Find where the given text appears and provide that cell's center as (x, y) coordinate. 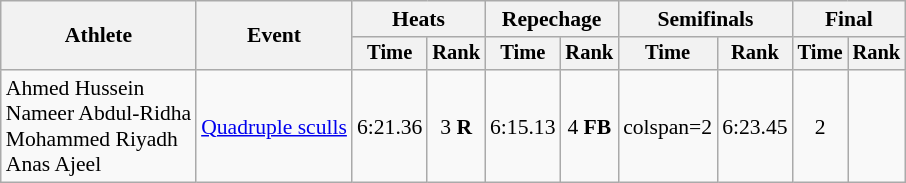
2 (820, 126)
Semifinals (706, 19)
6:21.36 (390, 126)
Quadruple sculls (274, 126)
Athlete (98, 36)
4 FB (590, 126)
6:23.45 (754, 126)
6:15.13 (522, 126)
3 R (456, 126)
Heats (418, 19)
Repechage (552, 19)
colspan=2 (668, 126)
Final (849, 19)
Ahmed HusseinNameer Abdul-RidhaMohammed RiyadhAnas Ajeel (98, 126)
Event (274, 36)
